Pinpoint the cell where the given text exists, returning its (x, y) midpoint coordinate. 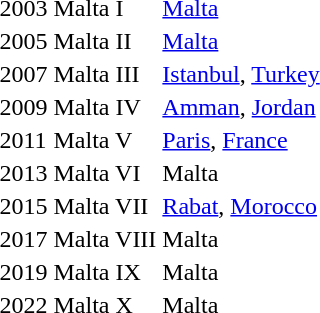
Malta VI (105, 173)
Malta IV (105, 107)
Malta VII (105, 206)
Malta VIII (105, 239)
Malta IX (105, 272)
Malta II (105, 41)
Malta V (105, 140)
Malta III (105, 74)
